Capture the cell that displays the provided text and extract its [X, Y] central coordinate. 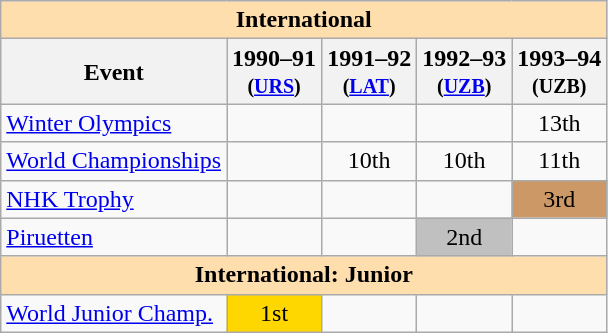
International [304, 20]
Piruetten [114, 237]
1991–92 (LAT) [370, 72]
World Junior Champ. [114, 313]
Event [114, 72]
1990–91 (URS) [274, 72]
2nd [464, 237]
3rd [560, 199]
International: Junior [304, 275]
Winter Olympics [114, 123]
13th [560, 123]
1993–94 (UZB) [560, 72]
World Championships [114, 161]
NHK Trophy [114, 199]
1st [274, 313]
1992–93 (UZB) [464, 72]
11th [560, 161]
